Search for the cell housing the specified text and yield its [x, y] center coordinate. 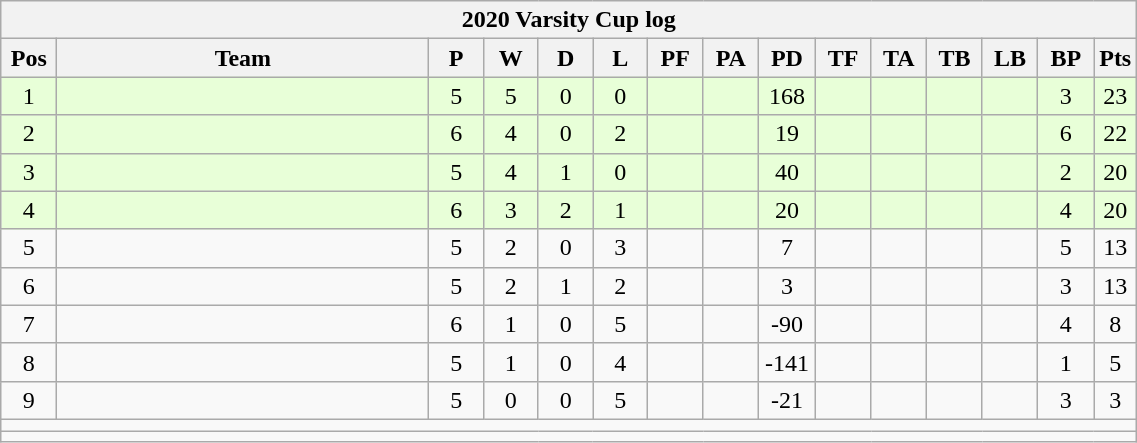
BP [1066, 58]
TF [843, 58]
PD [788, 58]
Pts [1116, 58]
19 [788, 134]
TA [899, 58]
-90 [788, 324]
P [456, 58]
D [566, 58]
40 [788, 172]
9 [29, 400]
168 [788, 96]
22 [1116, 134]
L [620, 58]
W [510, 58]
Pos [29, 58]
23 [1116, 96]
-21 [788, 400]
PF [676, 58]
PA [731, 58]
Team [243, 58]
TB [955, 58]
2020 Varsity Cup log [569, 20]
LB [1010, 58]
-141 [788, 362]
